Locate the cell with the specified text and output its [X, Y] center coordinate. 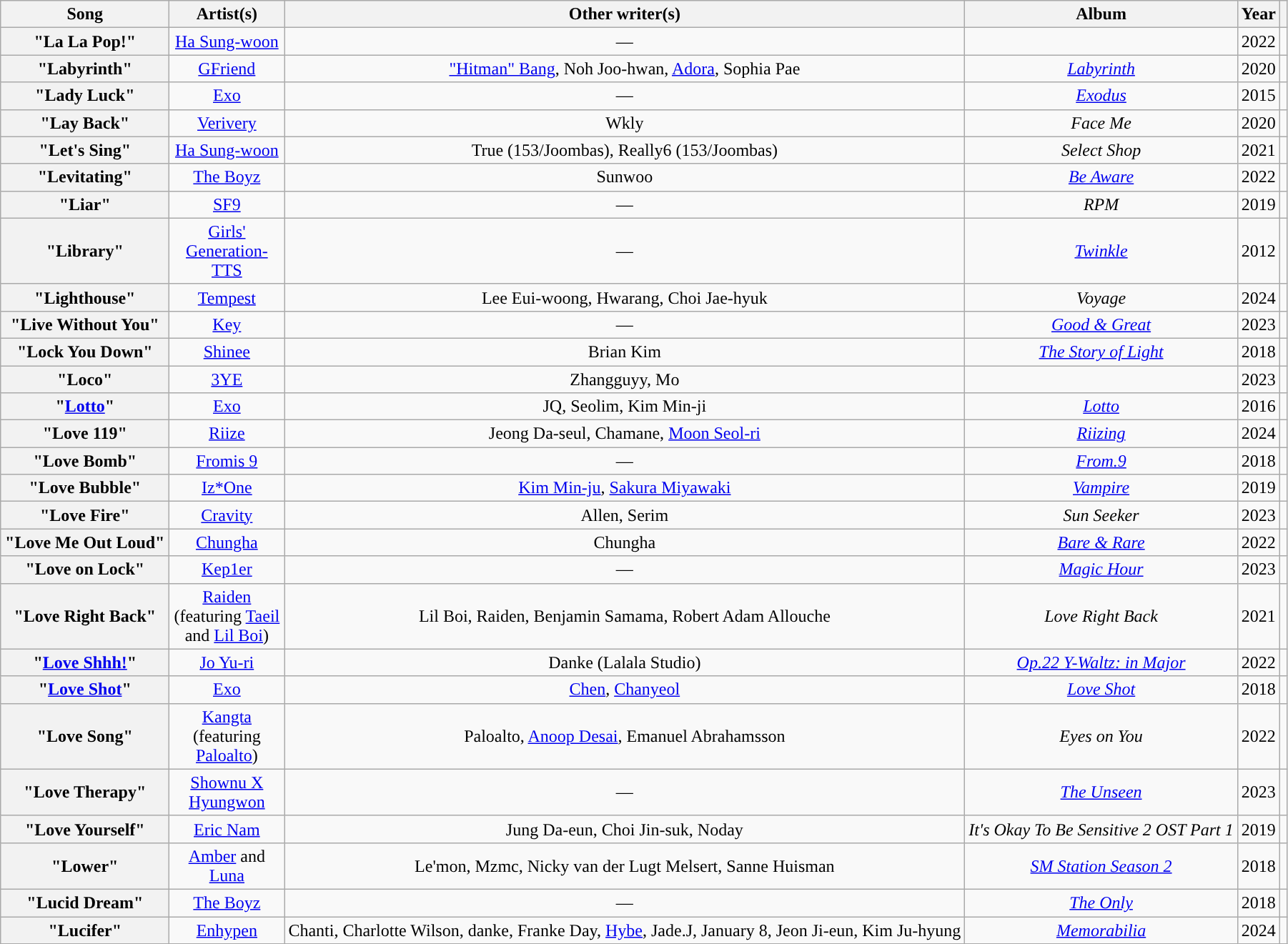
GFriend [227, 69]
Other writer(s) [625, 14]
Shinee [227, 352]
Op.22 Y-Waltz: in Major [1101, 662]
Good & Great [1101, 324]
Vampire [1101, 488]
Verivery [227, 123]
"Labyrinth" [85, 69]
Artist(s) [227, 14]
"Levitating" [85, 177]
"Love Fire" [85, 515]
Riizing [1101, 434]
Cravity [227, 515]
SM Station Season 2 [1101, 866]
"La La Pop!" [85, 41]
3YE [227, 379]
Jeong Da-seul, Chamane, Moon Seol-ri [625, 434]
"Lock You Down" [85, 352]
Zhangguyy, Mo [625, 379]
"Live Without You" [85, 324]
Raiden (featuring Taeil and Lil Boi) [227, 616]
Lotto [1101, 407]
True (153/Joombas), Really6 (153/Joombas) [625, 150]
Face Me [1101, 123]
Eric Nam [227, 829]
"Love Shhh!" [85, 662]
Lil Boi, Raiden, Benjamin Samama, Robert Adam Allouche [625, 616]
Enhypen [227, 930]
Sunwoo [625, 177]
Allen, Serim [625, 515]
Labyrinth [1101, 69]
The Only [1101, 903]
Bare & Rare [1101, 542]
"Love Shot" [85, 690]
2015 [1258, 96]
Eyes on You [1101, 736]
Love Shot [1101, 690]
The Unseen [1101, 792]
Year [1258, 14]
Jo Yu-ri [227, 662]
Love Right Back [1101, 616]
"Loco" [85, 379]
Lee Eui-woong, Hwarang, Choi Jae-hyuk [625, 297]
It's Okay To Be Sensitive 2 OST Part 1 [1101, 829]
"Let's Sing" [85, 150]
Riize [227, 434]
Shownu X Hyungwon [227, 792]
Exodus [1101, 96]
"Lower" [85, 866]
Jung Da-eun, Choi Jin-suk, Noday [625, 829]
"Hitman" Bang, Noh Joo-hwan, Adora, Sophia Pae [625, 69]
"Love Song" [85, 736]
"Lucid Dream" [85, 903]
Song [85, 14]
JQ, Seolim, Kim Min-ji [625, 407]
Fromis 9 [227, 461]
"Love 119" [85, 434]
Brian Kim [625, 352]
Amber and Luna [227, 866]
Voyage [1101, 297]
RPM [1101, 204]
Wkly [625, 123]
"Library" [85, 251]
"Liar" [85, 204]
"Lotto" [85, 407]
"Love Bubble" [85, 488]
Paloalto, Anoop Desai, Emanuel Abrahamsson [625, 736]
From.9 [1101, 461]
Album [1101, 14]
"Love Therapy" [85, 792]
Memorabilia [1101, 930]
Kim Min-ju, Sakura Miyawaki [625, 488]
Iz*One [227, 488]
"Love Bomb" [85, 461]
Tempest [227, 297]
2016 [1258, 407]
Sun Seeker [1101, 515]
Be Aware [1101, 177]
"Lay Back" [85, 123]
"Lighthouse" [85, 297]
Kangta (featuring Paloalto) [227, 736]
Key [227, 324]
Le'mon, Mzmc, Nicky van der Lugt Melsert, Sanne Huisman [625, 866]
Chanti, Charlotte Wilson, danke, Franke Day, Hybe, Jade.J, January 8, Jeon Ji-eun, Kim Ju-hyung [625, 930]
"Love Yourself" [85, 829]
"Love Right Back" [85, 616]
SF9 [227, 204]
"Love Me Out Loud" [85, 542]
Select Shop [1101, 150]
The Story of Light [1101, 352]
Girls' Generation-TTS [227, 251]
Magic Hour [1101, 570]
"Lady Luck" [85, 96]
2012 [1258, 251]
Twinkle [1101, 251]
Danke (Lalala Studio) [625, 662]
Kep1er [227, 570]
"Love on Lock" [85, 570]
"Lucifer" [85, 930]
Chen, Chanyeol [625, 690]
